Extract the [x, y] coordinate from the center of the cell holding the provided text.  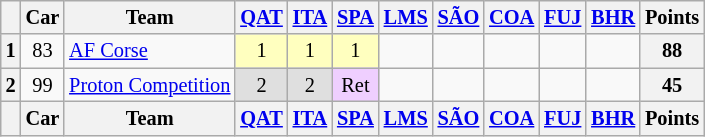
83 [43, 51]
99 [43, 85]
45 [672, 85]
Ret [356, 85]
Proton Competition [150, 85]
AF Corse [150, 51]
88 [672, 51]
